Capture the cell that displays the provided text and extract its [x, y] central coordinate. 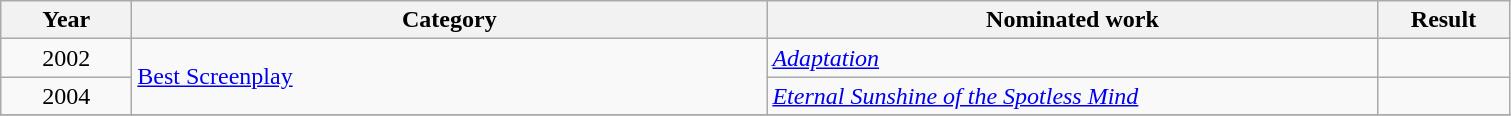
Category [450, 20]
Nominated work [1072, 20]
2002 [66, 58]
Best Screenplay [450, 77]
Eternal Sunshine of the Spotless Mind [1072, 96]
Adaptation [1072, 58]
Result [1444, 20]
2004 [66, 96]
Year [66, 20]
